Detect which cell encompasses the target text, then output its [X, Y] center coordinate. 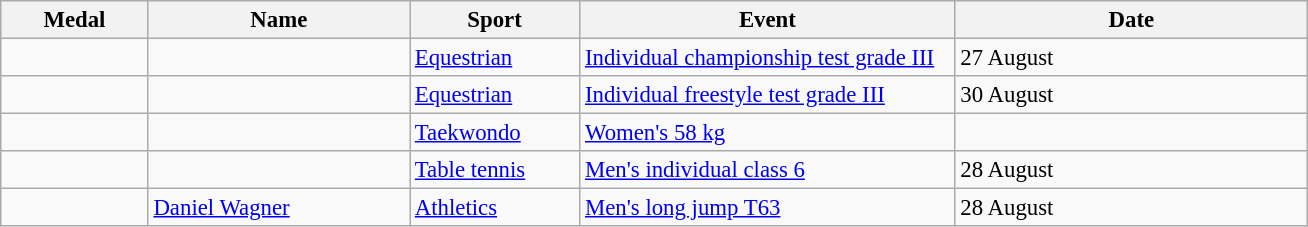
Daniel Wagner [278, 208]
Table tennis [495, 170]
Individual freestyle test grade III [768, 95]
Name [278, 20]
Men's long jump T63 [768, 208]
Date [1132, 20]
30 August [1132, 95]
Taekwondo [495, 133]
Event [768, 20]
Sport [495, 20]
Medal [74, 20]
Women's 58 kg [768, 133]
Individual championship test grade III [768, 58]
Men's individual class 6 [768, 170]
Athletics [495, 208]
27 August [1132, 58]
